Output the [x, y] coordinate of the center of the cell containing the given text.  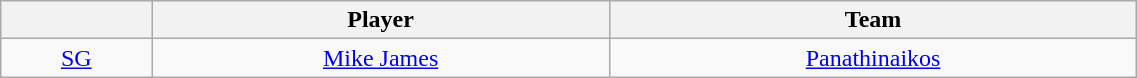
Player [380, 20]
Team [873, 20]
Panathinaikos [873, 58]
SG [76, 58]
Mike James [380, 58]
